Extract the [x, y] coordinate from the center of the cell holding the provided text.  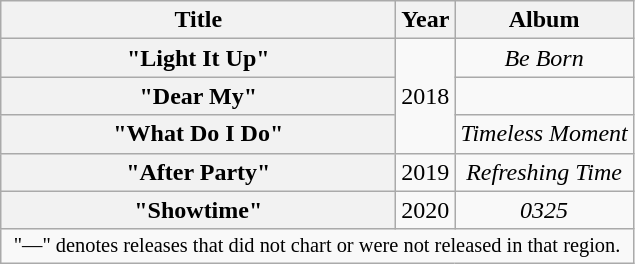
"What Do I Do" [198, 134]
Be Born [544, 58]
Album [544, 20]
"Light It Up" [198, 58]
"After Party" [198, 172]
0325 [544, 210]
"Dear My" [198, 96]
Refreshing Time [544, 172]
Year [426, 20]
Title [198, 20]
2020 [426, 210]
2018 [426, 96]
Timeless Moment [544, 134]
"—" denotes releases that did not chart or were not released in that region. [318, 246]
2019 [426, 172]
"Showtime" [198, 210]
